Detect which cell encompasses the target text, then output its [X, Y] center coordinate. 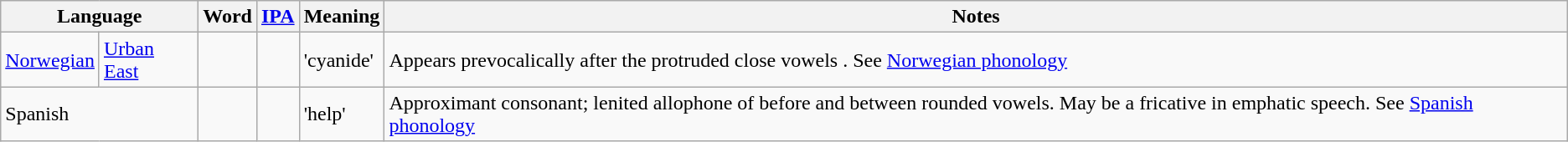
Appears prevocalically after the protruded close vowels . See Norwegian phonology [976, 60]
Norwegian [50, 60]
Urban East [148, 60]
Spanish [100, 114]
Language [100, 17]
'cyanide' [342, 60]
Word [228, 17]
Notes [976, 17]
IPA [278, 17]
Meaning [342, 17]
Approximant consonant; lenited allophone of before and between rounded vowels. May be a fricative in emphatic speech. See Spanish phonology [976, 114]
'help' [342, 114]
